Detect which cell encompasses the target text, then output its [x, y] center coordinate. 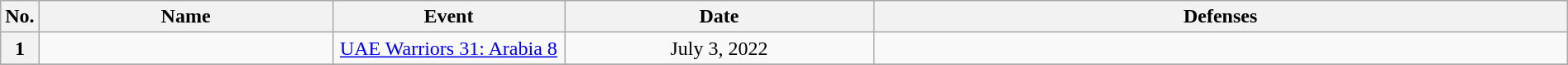
No. [20, 17]
July 3, 2022 [719, 48]
UAE Warriors 31: Arabia 8 [448, 48]
Date [719, 17]
Event [448, 17]
Defenses [1221, 17]
Name [185, 17]
1 [20, 48]
